Provide the [X, Y] coordinate of the cell's center where the given text is located.  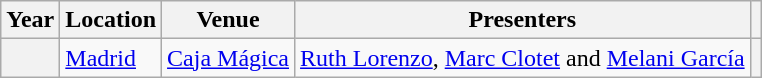
Location [111, 20]
Year [30, 20]
Venue [228, 20]
Presenters [523, 20]
Madrid [111, 58]
Ruth Lorenzo, Marc Clotet and Melani García [523, 58]
Caja Mágica [228, 58]
